Output the [X, Y] coordinate of the center of the cell containing the given text.  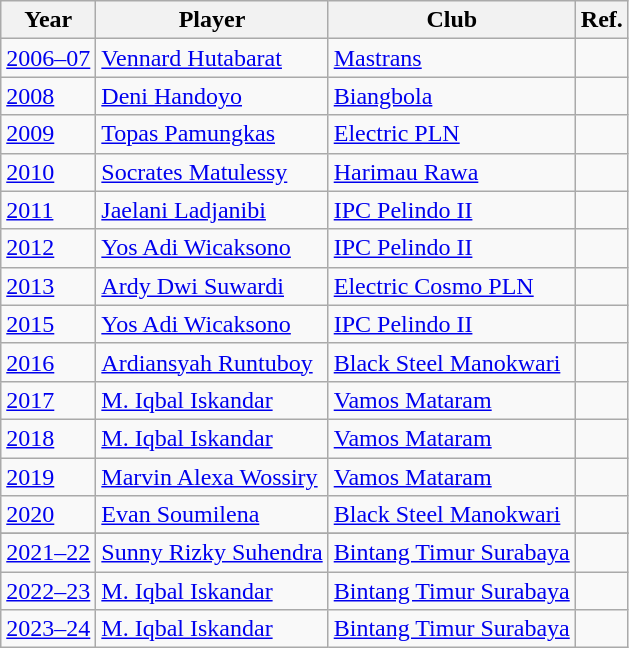
2021–22 [48, 553]
Deni Handoyo [212, 96]
Sunny Rizky Suhendra [212, 553]
2022–23 [48, 591]
Topas Pamungkas [212, 134]
Socrates Matulessy [212, 172]
2013 [48, 286]
2011 [48, 210]
2016 [48, 362]
Ardiansyah Runtuboy [212, 362]
Ref. [602, 20]
Harimau Rawa [452, 172]
Ardy Dwi Suwardi [212, 286]
Electric Cosmo PLN [452, 286]
2012 [48, 248]
Biangbola [452, 96]
2010 [48, 172]
Electric PLN [452, 134]
2008 [48, 96]
Player [212, 20]
2018 [48, 438]
2017 [48, 400]
Vennard Hutabarat [212, 58]
2023–24 [48, 629]
Mastrans [452, 58]
Club [452, 20]
Evan Soumilena [212, 515]
Marvin Alexa Wossiry [212, 477]
Year [48, 20]
2015 [48, 324]
2019 [48, 477]
Jaelani Ladjanibi [212, 210]
2009 [48, 134]
2006–07 [48, 58]
2020 [48, 515]
